From the cell containing the given text, extract its center point as (X, Y) coordinate. 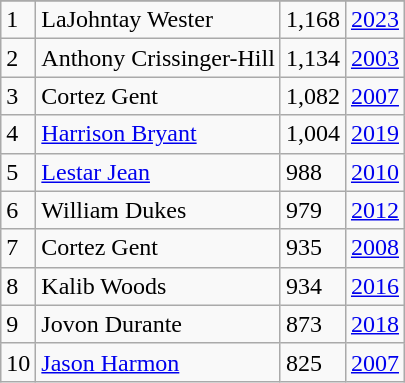
8 (18, 286)
1,134 (312, 58)
934 (312, 286)
1 (18, 20)
9 (18, 324)
1,082 (312, 96)
935 (312, 248)
Anthony Crissinger-Hill (158, 58)
LaJohntay Wester (158, 20)
3 (18, 96)
10 (18, 362)
4 (18, 134)
William Dukes (158, 210)
Jovon Durante (158, 324)
7 (18, 248)
1,004 (312, 134)
2 (18, 58)
2008 (374, 248)
979 (312, 210)
2012 (374, 210)
2010 (374, 172)
2018 (374, 324)
2003 (374, 58)
825 (312, 362)
6 (18, 210)
Harrison Bryant (158, 134)
Kalib Woods (158, 286)
988 (312, 172)
2023 (374, 20)
Lestar Jean (158, 172)
873 (312, 324)
Jason Harmon (158, 362)
5 (18, 172)
1,168 (312, 20)
2019 (374, 134)
2016 (374, 286)
